Search for the cell housing the specified text and yield its (x, y) center coordinate. 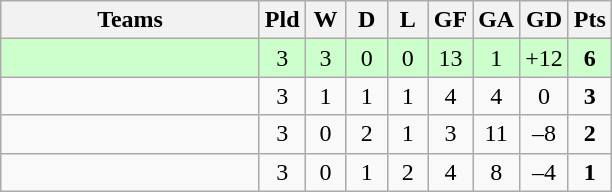
13 (450, 58)
Teams (130, 20)
GF (450, 20)
–8 (544, 134)
Pld (282, 20)
W (326, 20)
+12 (544, 58)
GD (544, 20)
GA (496, 20)
6 (590, 58)
Pts (590, 20)
–4 (544, 172)
8 (496, 172)
D (366, 20)
L (408, 20)
11 (496, 134)
